Determine the (X, Y) coordinate at the center of the cell enclosing the given text.  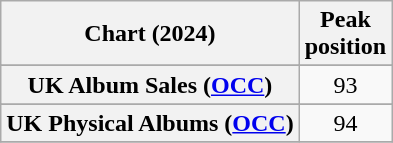
UK Album Sales (OCC) (150, 85)
94 (345, 123)
Peak position (345, 34)
Chart (2024) (150, 34)
UK Physical Albums (OCC) (150, 123)
93 (345, 85)
